Capture the cell that displays the provided text and extract its (x, y) central coordinate. 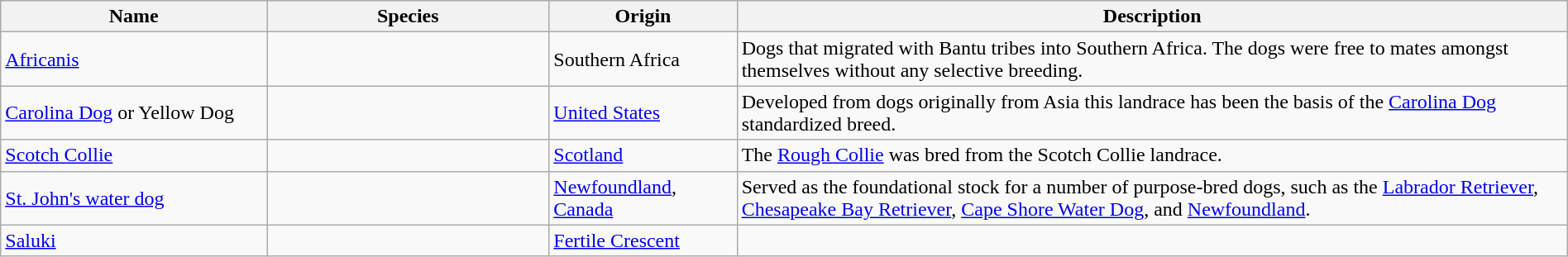
Saluki (134, 240)
Origin (643, 17)
Developed from dogs originally from Asia this landrace has been the basis of the Carolina Dog standardized breed. (1152, 112)
Scotland (643, 155)
Fertile Crescent (643, 240)
Name (134, 17)
United States (643, 112)
Scotch Collie (134, 155)
Description (1152, 17)
St. John's water dog (134, 198)
Southern Africa (643, 59)
Africanis (134, 59)
The Rough Collie was bred from the Scotch Collie landrace. (1152, 155)
Newfoundland, Canada (643, 198)
Dogs that migrated with Bantu tribes into Southern Africa. The dogs were free to mates amongst themselves without any selective breeding. (1152, 59)
Species (409, 17)
Carolina Dog or Yellow Dog (134, 112)
